Capture the cell that displays the provided text and extract its [x, y] central coordinate. 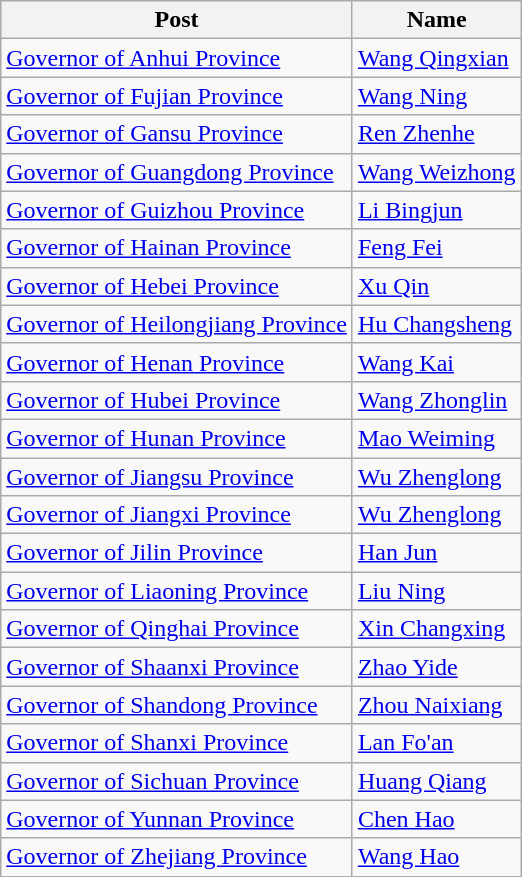
Governor of Heilongjiang Province [177, 324]
Governor of Qinghai Province [177, 629]
Post [177, 20]
Mao Weiming [436, 438]
Li Bingjun [436, 210]
Governor of Anhui Province [177, 58]
Governor of Hubei Province [177, 400]
Wang Ning [436, 96]
Wang Weizhong [436, 172]
Governor of Jiangsu Province [177, 477]
Governor of Shanxi Province [177, 743]
Governor of Shaanxi Province [177, 667]
Governor of Hunan Province [177, 438]
Hu Changsheng [436, 324]
Governor of Jilin Province [177, 553]
Ren Zhenhe [436, 134]
Governor of Henan Province [177, 362]
Governor of Guangdong Province [177, 172]
Zhao Yide [436, 667]
Xu Qin [436, 286]
Huang Qiang [436, 781]
Wang Kai [436, 362]
Feng Fei [436, 248]
Wang Zhonglin [436, 400]
Zhou Naixiang [436, 705]
Name [436, 20]
Governor of Zhejiang Province [177, 857]
Governor of Yunnan Province [177, 819]
Governor of Gansu Province [177, 134]
Wang Hao [436, 857]
Governor of Guizhou Province [177, 210]
Liu Ning [436, 591]
Governor of Fujian Province [177, 96]
Governor of Hainan Province [177, 248]
Governor of Shandong Province [177, 705]
Xin Changxing [436, 629]
Chen Hao [436, 819]
Governor of Jiangxi Province [177, 515]
Governor of Liaoning Province [177, 591]
Governor of Hebei Province [177, 286]
Lan Fo'an [436, 743]
Governor of Sichuan Province [177, 781]
Han Jun [436, 553]
Wang Qingxian [436, 58]
